Find where the given text appears and provide that cell's center as [x, y] coordinate. 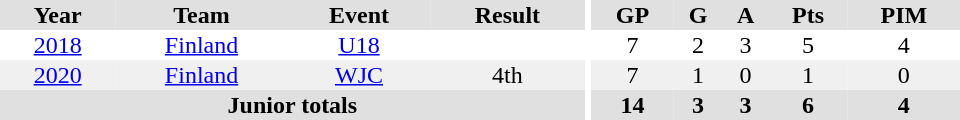
WJC [359, 75]
14 [632, 105]
G [698, 15]
2 [698, 45]
A [746, 15]
PIM [904, 15]
Junior totals [292, 105]
6 [808, 105]
2020 [58, 75]
Year [58, 15]
U18 [359, 45]
4th [507, 75]
Event [359, 15]
Team [202, 15]
5 [808, 45]
GP [632, 15]
Pts [808, 15]
2018 [58, 45]
Result [507, 15]
